Identify which cell holds the provided text, then report its (X, Y) central coordinate. 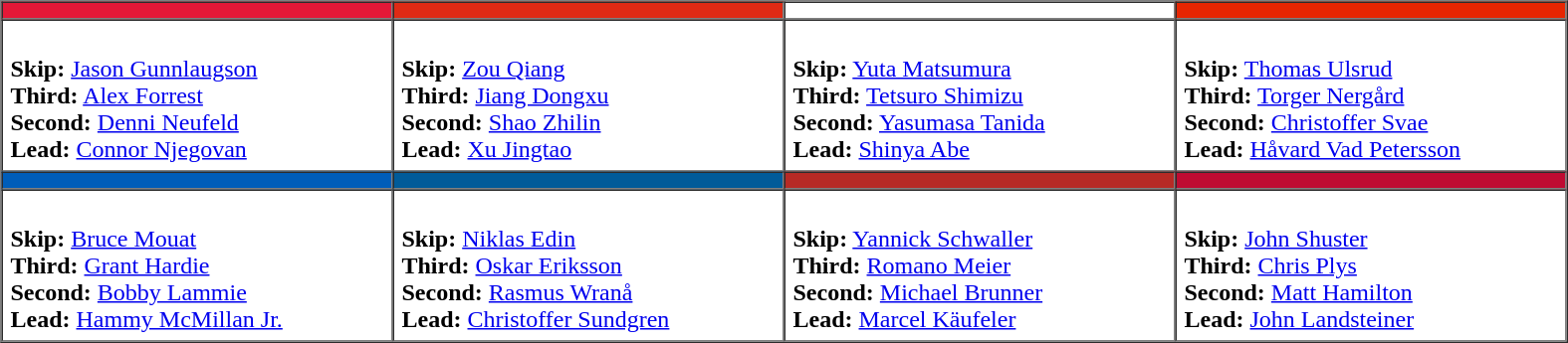
Skip: Bruce Mouat Third: Grant Hardie Second: Bobby Lammie Lead: Hammy McMillan Jr. (197, 264)
Skip: Jason Gunnlaugson Third: Alex Forrest Second: Denni Neufeld Lead: Connor Njegovan (197, 95)
Skip: Niklas Edin Third: Oskar Eriksson Second: Rasmus Wranå Lead: Christoffer Sundgren (587, 264)
Skip: John Shuster Third: Chris Plys Second: Matt Hamilton Lead: John Landsteiner (1370, 264)
Skip: Yannick Schwaller Third: Romano Meier Second: Michael Brunner Lead: Marcel Käufeler (980, 264)
Skip: Yuta Matsumura Third: Tetsuro Shimizu Second: Yasumasa Tanida Lead: Shinya Abe (980, 95)
Skip: Thomas Ulsrud Third: Torger Nergård Second: Christoffer Svae Lead: Håvard Vad Petersson (1370, 95)
Skip: Zou Qiang Third: Jiang Dongxu Second: Shao Zhilin Lead: Xu Jingtao (587, 95)
